Locate the cell with the specified text and output its [x, y] center coordinate. 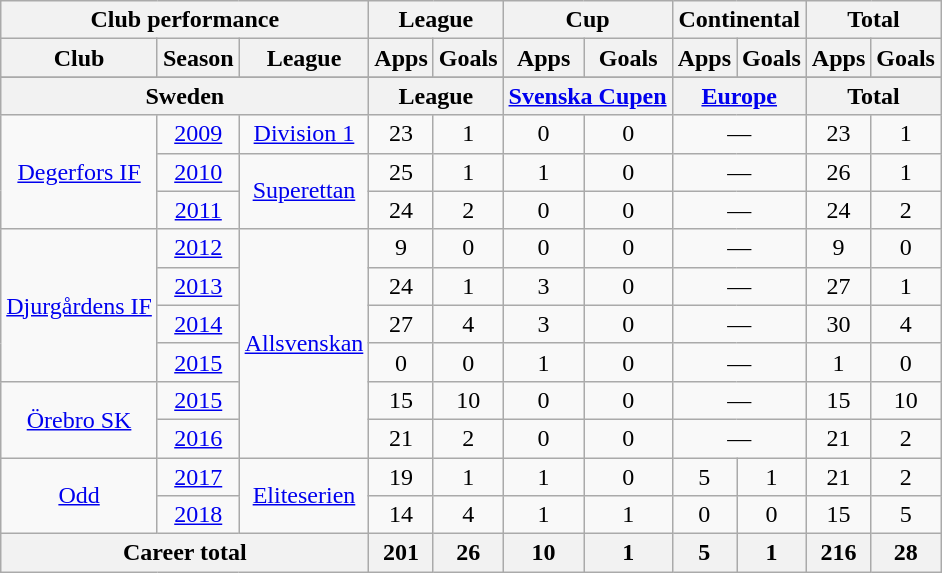
28 [906, 553]
Continental [739, 20]
Degerfors IF [80, 172]
Club [80, 58]
Eliteserien [304, 496]
201 [401, 553]
Career total [185, 553]
2017 [198, 477]
Örebro SK [80, 419]
Europe [739, 96]
19 [401, 477]
Club performance [185, 20]
25 [401, 172]
2010 [198, 172]
Svenska Cupen [588, 96]
Sweden [185, 96]
2014 [198, 324]
Odd [80, 496]
2018 [198, 515]
2012 [198, 248]
Allsvenskan [304, 343]
2013 [198, 286]
Division 1 [304, 134]
Cup [588, 20]
Djurgårdens IF [80, 305]
216 [838, 553]
2016 [198, 438]
Season [198, 58]
Superettan [304, 191]
2009 [198, 134]
2011 [198, 210]
30 [838, 324]
14 [401, 515]
